Capture the cell that displays the provided text and extract its [x, y] central coordinate. 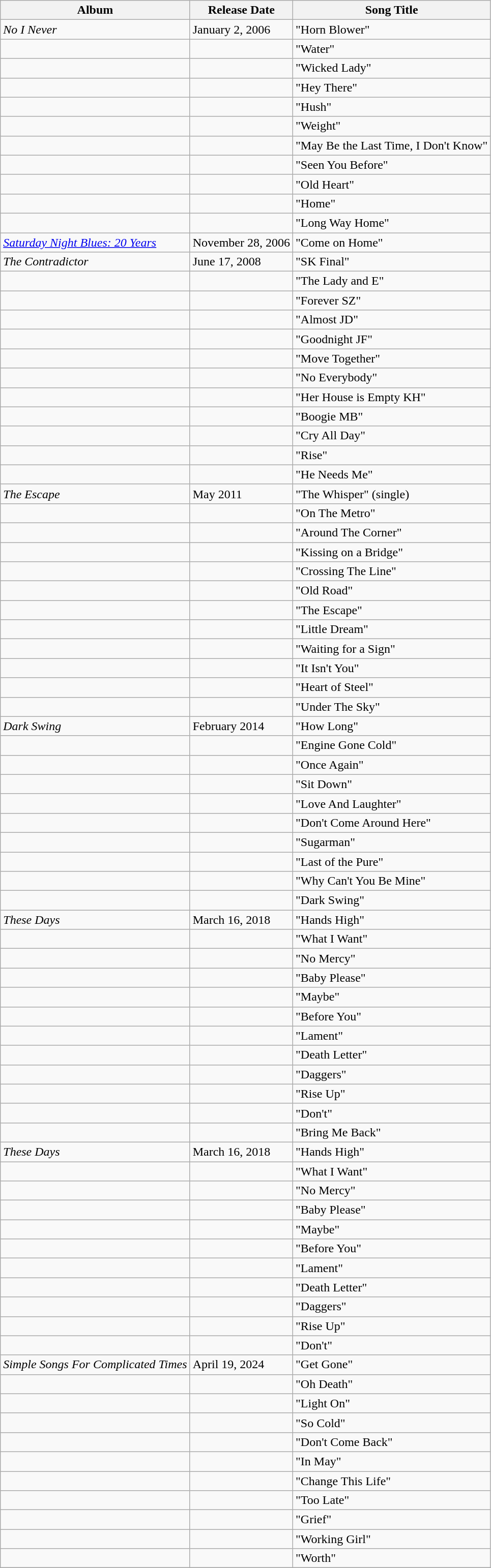
"Hush" [392, 107]
The Escape [95, 494]
"The Escape" [392, 610]
Album [95, 10]
"Bring Me Back" [392, 1132]
"Last of the Pure" [392, 862]
"Boogie MB" [392, 416]
"Move Together" [392, 358]
"Little Dream" [392, 629]
"May Be the Last Time, I Don't Know" [392, 145]
November 28, 2006 [241, 243]
"Don't Come Around Here" [392, 823]
"On The Metro" [392, 513]
"He Needs Me" [392, 474]
"Kissing on a Bridge" [392, 552]
"Light On" [392, 1403]
"Under The Sky" [392, 707]
"Hey There" [392, 87]
Saturday Night Blues: 20 Years [95, 243]
"Sit Down" [392, 784]
"Crossing The Line" [392, 571]
No I Never [95, 29]
February 2014 [241, 726]
"Once Again" [392, 765]
"How Long" [392, 726]
"Love And Laughter" [392, 803]
"Rise" [392, 455]
"Horn Blower" [392, 29]
"In May" [392, 1461]
Release Date [241, 10]
"Get Gone" [392, 1365]
"It Isn't You" [392, 668]
"Worth" [392, 1558]
"Home" [392, 203]
"Goodnight JF" [392, 339]
Simple Songs For Complicated Times [95, 1365]
"Dark Swing" [392, 900]
"Forever SZ" [392, 300]
"Sugarman" [392, 842]
"Around The Corner" [392, 532]
"Grief" [392, 1520]
April 19, 2024 [241, 1365]
"Old Road" [392, 591]
"Working Girl" [392, 1539]
"Don't Come Back" [392, 1442]
Dark Swing [95, 726]
"Too Late" [392, 1500]
January 2, 2006 [241, 29]
"Seen You Before" [392, 165]
May 2011 [241, 494]
"Old Heart" [392, 184]
"Cry All Day" [392, 436]
The Contradictor [95, 262]
"Weight" [392, 126]
"So Cold" [392, 1423]
"Change This Life" [392, 1481]
"No Everybody" [392, 378]
"Engine Gone Cold" [392, 745]
"Oh Death" [392, 1384]
"Her House is Empty KH" [392, 397]
"SK Final" [392, 262]
"Wicked Lady" [392, 68]
"The Lady and E" [392, 281]
"Come on Home" [392, 243]
"Water" [392, 49]
"Almost JD" [392, 320]
"Heart of Steel" [392, 687]
"Waiting for a Sign" [392, 649]
Song Title [392, 10]
June 17, 2008 [241, 262]
"Long Way Home" [392, 223]
"The Whisper" (single) [392, 494]
"Why Can't You Be Mine" [392, 881]
